Return [x, y] of the center of cell containing provided text 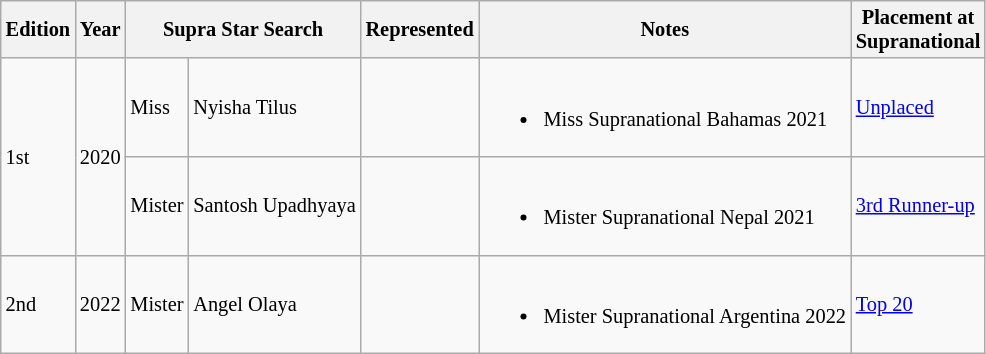
1st [38, 156]
Represented [420, 29]
Miss [156, 107]
Mister Supranational Nepal 2021 [665, 205]
Edition [38, 29]
Nyisha Tilus [274, 107]
2nd [38, 304]
Unplaced [918, 107]
Miss Supranational Bahamas 2021 [665, 107]
Mister Supranational Argentina 2022 [665, 304]
Placement at Supranational [918, 29]
Year [100, 29]
Top 20 [918, 304]
Santosh Upadhyaya [274, 205]
3rd Runner-up [918, 205]
Notes [665, 29]
Supra Star Search [242, 29]
Angel Olaya [274, 304]
2020 [100, 156]
2022 [100, 304]
